Detect which cell encompasses the target text, then output its [X, Y] center coordinate. 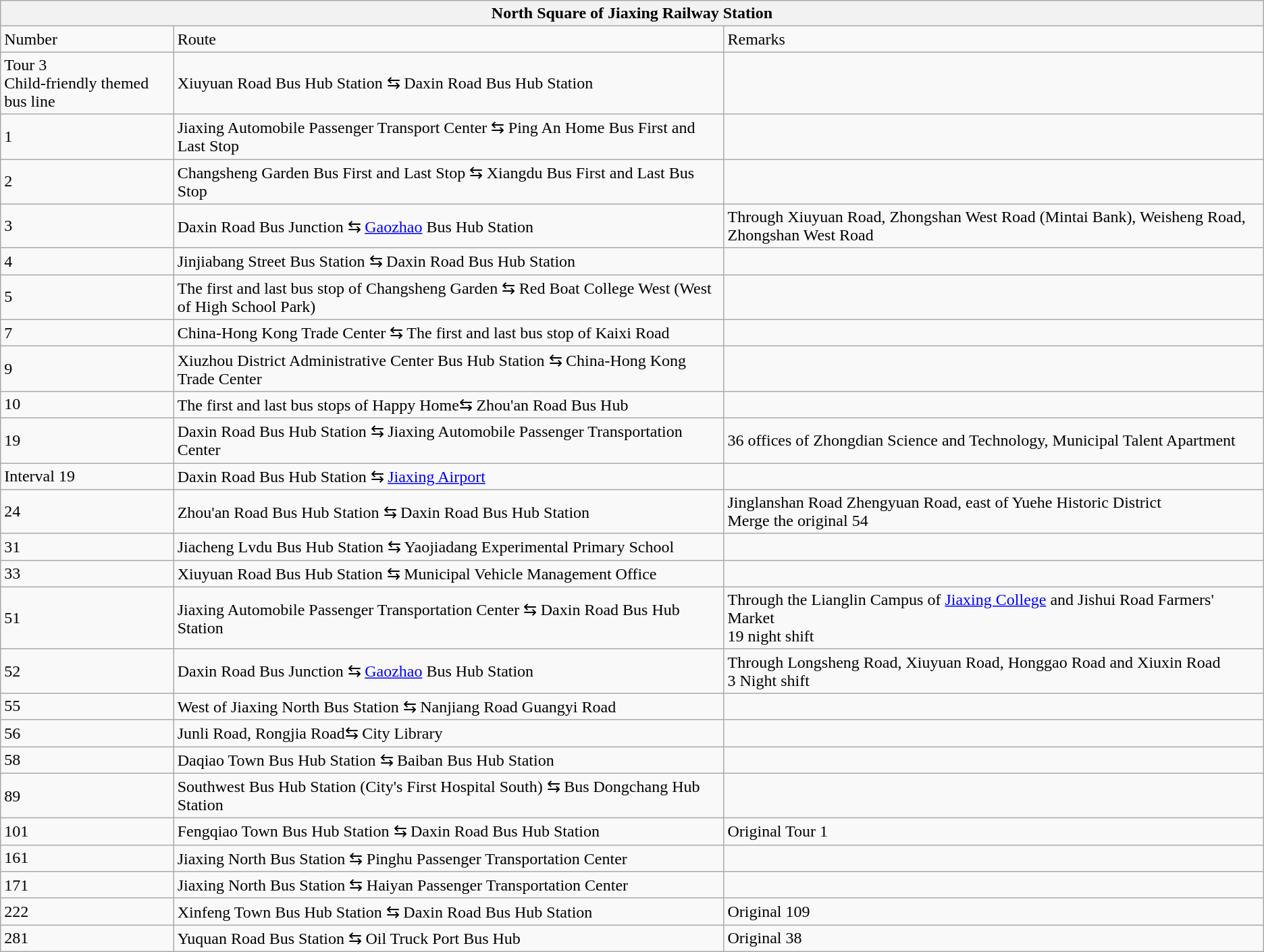
161 [87, 858]
Through the Lianglin Campus of Jiaxing College and Jishui Road Farmers' Market19 night shift [994, 618]
89 [87, 795]
Original 109 [994, 911]
China-Hong Kong Trade Center ⇆ The first and last bus stop of Kaixi Road [448, 333]
West of Jiaxing North Bus Station ⇆ Nanjiang Road Guangyi Road [448, 706]
Daqiao Town Bus Hub Station ⇆ Baiban Bus Hub Station [448, 760]
North Square of Jiaxing Railway Station [632, 14]
4 [87, 261]
Jiaxing Automobile Passenger Transportation Center ⇆ Daxin Road Bus Hub Station [448, 618]
24 [87, 512]
10 [87, 404]
Southwest Bus Hub Station (City's First Hospital South) ⇆ Bus Dongchang Hub Station [448, 795]
The first and last bus stops of Happy Home⇆ Zhou'an Road Bus Hub [448, 404]
51 [87, 618]
281 [87, 938]
33 [87, 574]
The first and last bus stop of Changsheng Garden ⇆ Red Boat College West (West of High School Park) [448, 297]
Interval 19 [87, 477]
Yuquan Road Bus Station ⇆ Oil Truck Port Bus Hub [448, 938]
Number [87, 39]
Through Longsheng Road, Xiuyuan Road, Honggao Road and Xiuxin Road3 Night shift [994, 671]
58 [87, 760]
55 [87, 706]
Xiuzhou District Administrative Center Bus Hub Station ⇆ China-Hong Kong Trade Center [448, 369]
Original Tour 1 [994, 832]
Xiuyuan Road Bus Hub Station ⇆ Daxin Road Bus Hub Station [448, 83]
Fengqiao Town Bus Hub Station ⇆ Daxin Road Bus Hub Station [448, 832]
Tour 3Child-friendly themed bus line [87, 83]
5 [87, 297]
7 [87, 333]
52 [87, 671]
31 [87, 547]
Jinglanshan Road Zhengyuan Road, east of Yuehe Historic DistrictMerge the original 54 [994, 512]
Changsheng Garden Bus First and Last Stop ⇆ Xiangdu Bus First and Last Bus Stop [448, 182]
Daxin Road Bus Hub Station ⇆ Jiaxing Automobile Passenger Transportation Center [448, 440]
Jiaxing Automobile Passenger Transport Center ⇆ Ping An Home Bus First and Last Stop [448, 136]
171 [87, 885]
Jinjiabang Street Bus Station ⇆ Daxin Road Bus Hub Station [448, 261]
Original 38 [994, 938]
Junli Road, Rongjia Road⇆ City Library [448, 733]
Through Xiuyuan Road, Zhongshan West Road (Mintai Bank), Weisheng Road, Zhongshan West Road [994, 226]
2 [87, 182]
Jiacheng Lvdu Bus Hub Station ⇆ Yaojiadang Experimental Primary School [448, 547]
9 [87, 369]
Daxin Road Bus Hub Station ⇆ Jiaxing Airport [448, 477]
Jiaxing North Bus Station ⇆ Haiyan Passenger Transportation Center [448, 885]
101 [87, 832]
3 [87, 226]
19 [87, 440]
36 offices of Zhongdian Science and Technology, Municipal Talent Apartment [994, 440]
Xiuyuan Road Bus Hub Station ⇆ Municipal Vehicle Management Office [448, 574]
Route [448, 39]
56 [87, 733]
1 [87, 136]
Xinfeng Town Bus Hub Station ⇆ Daxin Road Bus Hub Station [448, 911]
Remarks [994, 39]
222 [87, 911]
Jiaxing North Bus Station ⇆ Pinghu Passenger Transportation Center [448, 858]
Zhou'an Road Bus Hub Station ⇆ Daxin Road Bus Hub Station [448, 512]
